For the text-containing cell, return its midpoint in (X, Y) coordinate format. 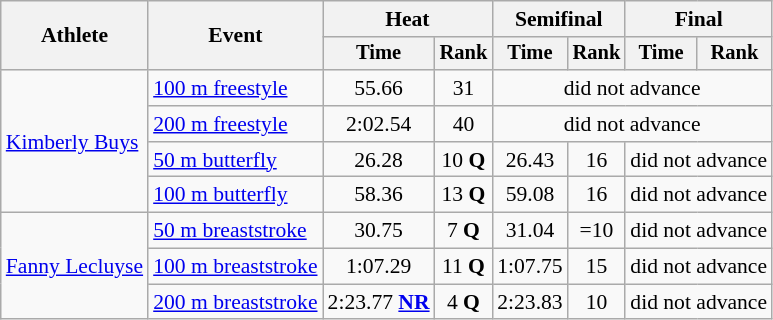
2:23.83 (530, 302)
1:07.75 (530, 267)
11 Q (464, 267)
15 (597, 267)
=10 (597, 231)
100 m breaststroke (235, 267)
26.43 (530, 160)
59.08 (530, 195)
58.36 (379, 195)
200 m breaststroke (235, 302)
31.04 (530, 231)
10 (597, 302)
31 (464, 88)
Heat (408, 19)
30.75 (379, 231)
40 (464, 124)
10 Q (464, 160)
Event (235, 36)
1:07.29 (379, 267)
100 m butterfly (235, 195)
4 Q (464, 302)
2:23.77 NR (379, 302)
7 Q (464, 231)
Fanny Lecluyse (74, 266)
13 Q (464, 195)
50 m butterfly (235, 160)
Final (698, 19)
Kimberly Buys (74, 141)
55.66 (379, 88)
200 m freestyle (235, 124)
100 m freestyle (235, 88)
50 m breaststroke (235, 231)
Athlete (74, 36)
26.28 (379, 160)
2:02.54 (379, 124)
Semifinal (558, 19)
